For the text-containing cell, return its midpoint in (x, y) coordinate format. 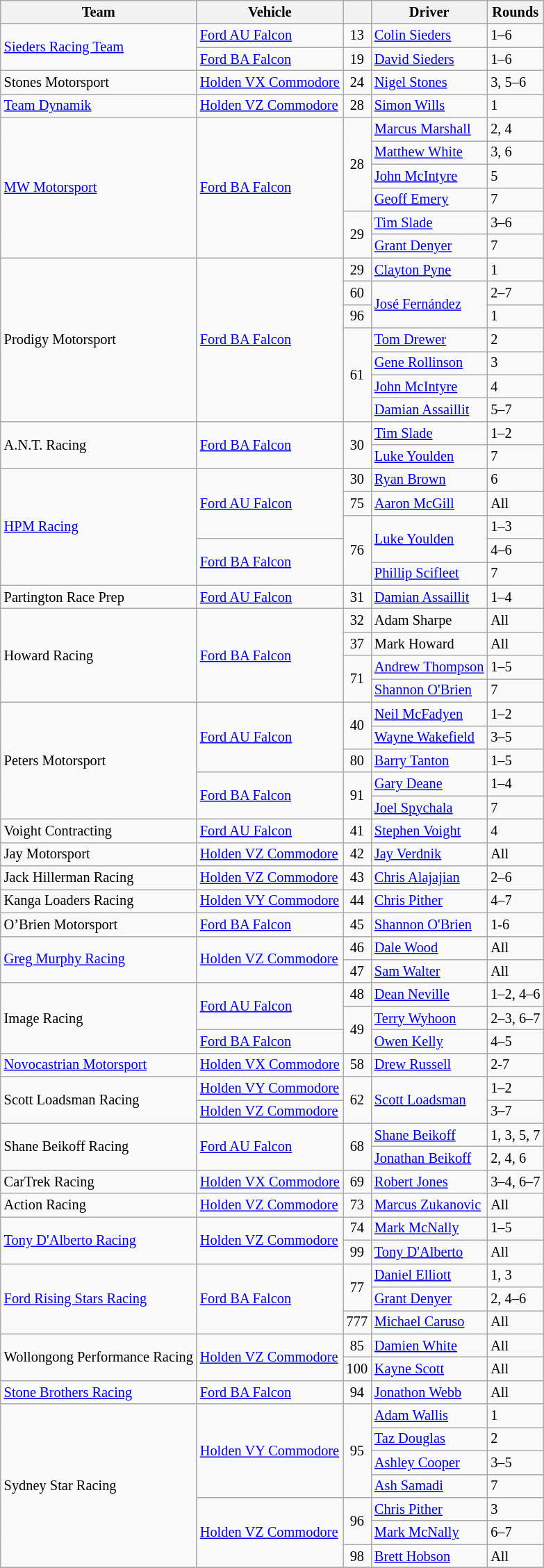
46 (357, 948)
CarTrek Racing (99, 1182)
Michael Caruso (429, 1322)
Tony D'Alberto Racing (99, 1240)
Jack Hillerman Racing (99, 878)
Aaron McGill (429, 503)
1, 3 (516, 1275)
Voight Contracting (99, 831)
Taz Douglas (429, 1439)
Wayne Wakefield (429, 737)
100 (357, 1369)
2-7 (516, 1065)
58 (357, 1065)
Stones Motorsport (99, 82)
777 (357, 1322)
Scott Loadsman Racing (99, 1100)
41 (357, 831)
5–7 (516, 409)
49 (357, 1030)
Joel Spychala (429, 808)
Partington Race Prep (99, 597)
Adam Wallis (429, 1416)
Damien White (429, 1346)
Marcus Marshall (429, 129)
Adam Sharpe (429, 620)
76 (357, 550)
73 (357, 1205)
3, 5–6 (516, 82)
Andrew Thompson (429, 667)
74 (357, 1228)
Kayne Scott (429, 1369)
4–7 (516, 901)
37 (357, 644)
Jay Verdnik (429, 854)
2, 4 (516, 129)
47 (357, 971)
Daniel Elliott (429, 1275)
19 (357, 59)
Sieders Racing Team (99, 47)
98 (357, 1556)
Drew Russell (429, 1065)
45 (357, 924)
Shane Beikoff (429, 1135)
Owen Kelly (429, 1041)
2, 4–6 (516, 1298)
Gary Deane (429, 784)
1–2, 4–6 (516, 995)
1–3 (516, 527)
Ryan Brown (429, 480)
Colin Sieders (429, 35)
Mark Howard (429, 644)
Novocastrian Motorsport (99, 1065)
A.N.T. Racing (99, 445)
94 (357, 1392)
Jonathon Webb (429, 1392)
4–6 (516, 550)
62 (357, 1100)
77 (357, 1287)
Marcus Zukanovic (429, 1205)
Shane Beikoff Racing (99, 1147)
Scott Loadsman (429, 1100)
Jay Motorsport (99, 854)
40 (357, 726)
68 (357, 1147)
69 (357, 1182)
Tom Drewer (429, 340)
32 (357, 620)
1-6 (516, 924)
Stone Brothers Racing (99, 1392)
3, 6 (516, 152)
Ashley Cooper (429, 1462)
6–7 (516, 1533)
Kanga Loaders Racing (99, 901)
5 (516, 176)
80 (357, 760)
Prodigy Motorsport (99, 340)
HPM Racing (99, 526)
43 (357, 878)
Image Racing (99, 1018)
Gene Rollinson (429, 363)
60 (357, 293)
Sam Walter (429, 971)
31 (357, 597)
Dale Wood (429, 948)
Greg Murphy Racing (99, 959)
Sydney Star Racing (99, 1486)
Howard Racing (99, 655)
61 (357, 375)
Geoff Emery (429, 199)
48 (357, 995)
Team Dynamik (99, 106)
44 (357, 901)
3–6 (516, 222)
3–4, 6–7 (516, 1182)
71 (357, 678)
95 (357, 1451)
Matthew White (429, 152)
75 (357, 503)
O’Brien Motorsport (99, 924)
Action Racing (99, 1205)
85 (357, 1346)
Nigel Stones (429, 82)
6 (516, 480)
Terry Wyhoon (429, 1018)
Ford Rising Stars Racing (99, 1298)
Vehicle (270, 12)
Team (99, 12)
4–5 (516, 1041)
Rounds (516, 12)
Clayton Pyne (429, 270)
1, 3, 5, 7 (516, 1135)
Stephen Voight (429, 831)
Phillip Scifleet (429, 573)
José Fernández (429, 304)
42 (357, 854)
David Sieders (429, 59)
13 (357, 35)
Tony D'Alberto (429, 1252)
Ash Samadi (429, 1486)
Neil McFadyen (429, 714)
Brett Hobson (429, 1556)
Barry Tanton (429, 760)
99 (357, 1252)
2–3, 6–7 (516, 1018)
Chris Alajajian (429, 878)
24 (357, 82)
2–6 (516, 878)
Driver (429, 12)
91 (357, 795)
Wollongong Performance Racing (99, 1357)
Peters Motorsport (99, 760)
2, 4, 6 (516, 1159)
2–7 (516, 293)
Jonathan Beikoff (429, 1159)
Dean Neville (429, 995)
Simon Wills (429, 106)
MW Motorsport (99, 188)
3–7 (516, 1111)
Robert Jones (429, 1182)
